Provide the [X, Y] coordinate of the cell's center where the given text is located.  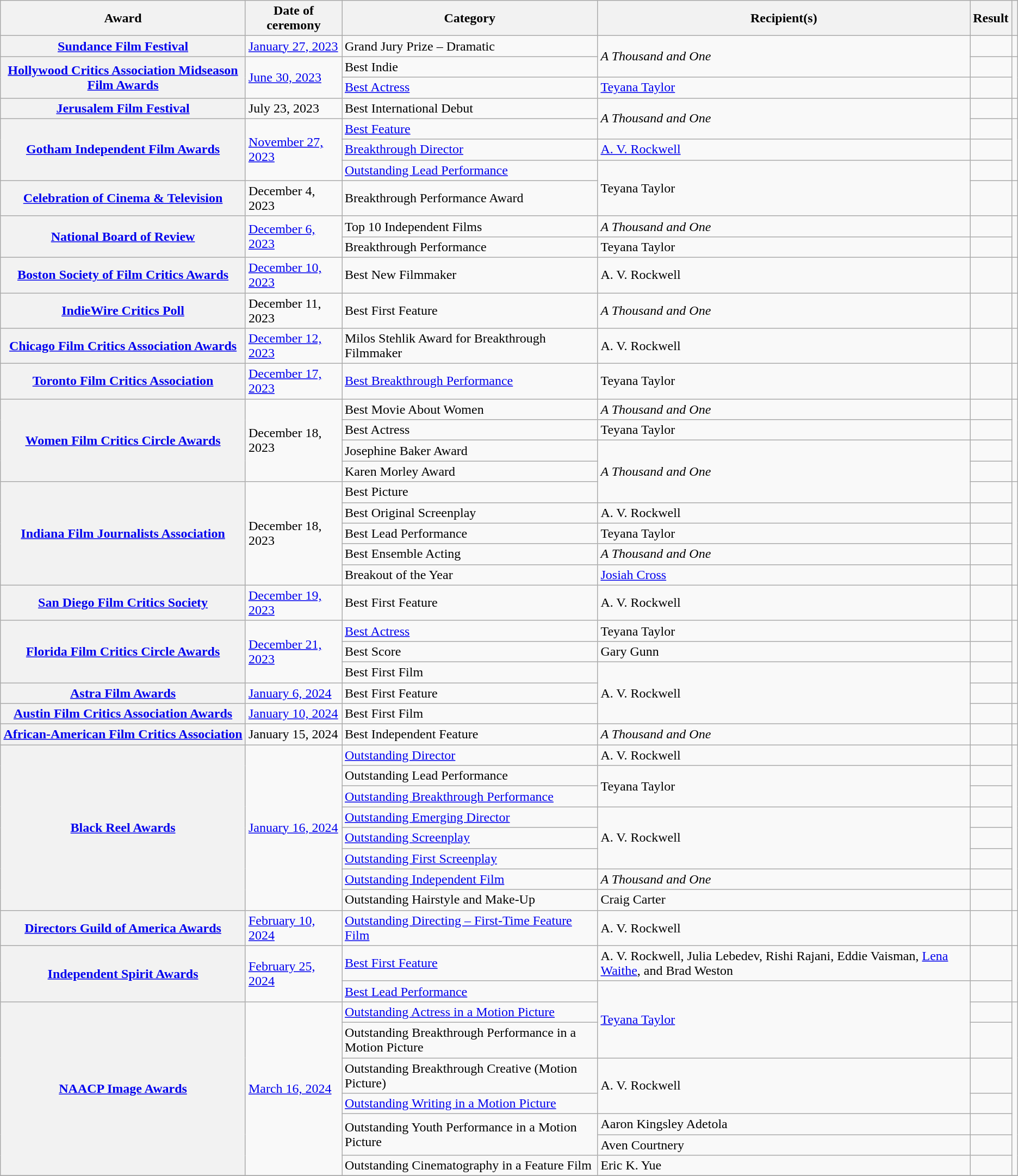
Chicago Film Critics Association Awards [123, 346]
Craig Carter [784, 900]
African-American Film Critics Association [123, 735]
Outstanding Writing in a Motion Picture [469, 1104]
Breakout of the Year [469, 575]
San Diego Film Critics Society [123, 602]
Best Independent Feature [469, 735]
December 11, 2023 [294, 310]
Boston Society of Film Critics Awards [123, 275]
Grand Jury Prize – Dramatic [469, 46]
Best Breakthrough Performance [469, 382]
Outstanding First Screenplay [469, 858]
IndieWire Critics Poll [123, 310]
Best Score [469, 651]
Outstanding Director [469, 755]
Breakthrough Director [469, 150]
Indiana Film Journalists Association [123, 533]
Josiah Cross [784, 575]
Category [469, 18]
Date of ceremony [294, 18]
Astra Film Awards [123, 693]
Josephine Baker Award [469, 451]
Austin Film Critics Association Awards [123, 714]
Hollywood Critics Association Midseason Film Awards [123, 77]
Best Movie About Women [469, 409]
January 6, 2024 [294, 693]
Outstanding Breakthrough Creative (Motion Picture) [469, 1075]
Gotham Independent Film Awards [123, 150]
Black Reel Awards [123, 827]
Gary Gunn [784, 651]
Best International Debut [469, 108]
Award [123, 18]
Result [991, 18]
National Board of Review [123, 237]
June 30, 2023 [294, 77]
Outstanding Directing – First-Time Feature Film [469, 928]
Outstanding Screenplay [469, 838]
February 10, 2024 [294, 928]
Outstanding Cinematography in a Feature Film [469, 1166]
February 25, 2024 [294, 973]
Outstanding Independent Film [469, 879]
Milos Stehlik Award for Breakthrough Filmmaker [469, 346]
Outstanding Actress in a Motion Picture [469, 1012]
Outstanding Breakthrough Performance in a Motion Picture [469, 1040]
NAACP Image Awards [123, 1088]
January 15, 2024 [294, 735]
December 17, 2023 [294, 382]
Toronto Film Critics Association [123, 382]
Women Film Critics Circle Awards [123, 440]
Recipient(s) [784, 18]
Outstanding Hairstyle and Make-Up [469, 900]
Florida Film Critics Circle Awards [123, 651]
Best Original Screenplay [469, 513]
December 4, 2023 [294, 198]
December 10, 2023 [294, 275]
Best New Filmmaker [469, 275]
December 19, 2023 [294, 602]
Aven Courtnery [784, 1145]
Outstanding Breakthrough Performance [469, 797]
Best Feature [469, 129]
Breakthrough Performance Award [469, 198]
January 10, 2024 [294, 714]
Best Picture [469, 492]
December 21, 2023 [294, 651]
January 27, 2023 [294, 46]
Top 10 Independent Films [469, 226]
December 6, 2023 [294, 237]
January 16, 2024 [294, 827]
Eric K. Yue [784, 1166]
Karen Morley Award [469, 471]
Independent Spirit Awards [123, 973]
Outstanding Emerging Director [469, 817]
Aaron Kingsley Adetola [784, 1124]
Best Indie [469, 67]
March 16, 2024 [294, 1088]
November 27, 2023 [294, 150]
Outstanding Youth Performance in a Motion Picture [469, 1135]
Breakthrough Performance [469, 247]
July 23, 2023 [294, 108]
A. V. Rockwell, Julia Lebedev, Rishi Rajani, Eddie Vaisman, Lena Waithe, and Brad Weston [784, 963]
Sundance Film Festival [123, 46]
Jerusalem Film Festival [123, 108]
December 12, 2023 [294, 346]
Best Ensemble Acting [469, 554]
Directors Guild of America Awards [123, 928]
Celebration of Cinema & Television [123, 198]
